Pinpoint the cell where the given text exists, returning its [X, Y] midpoint coordinate. 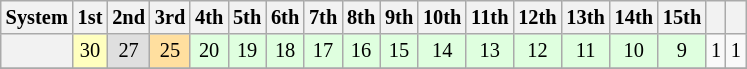
9 [682, 51]
11th [490, 17]
27 [128, 51]
10th [442, 17]
1st [90, 17]
2nd [128, 17]
17 [323, 51]
9th [399, 17]
14 [442, 51]
14th [634, 17]
12 [537, 51]
13 [490, 51]
12th [537, 17]
8th [361, 17]
5th [247, 17]
16 [361, 51]
10 [634, 51]
20 [209, 51]
3rd [170, 17]
25 [170, 51]
15 [399, 51]
18 [285, 51]
7th [323, 17]
6th [285, 17]
11 [585, 51]
13th [585, 17]
4th [209, 17]
System [37, 17]
19 [247, 51]
30 [90, 51]
15th [682, 17]
